Search for the cell housing the specified text and yield its (x, y) center coordinate. 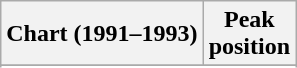
Peakposition (249, 34)
Chart (1991–1993) (102, 34)
